Output the (x, y) coordinate of the center of the cell containing the given text.  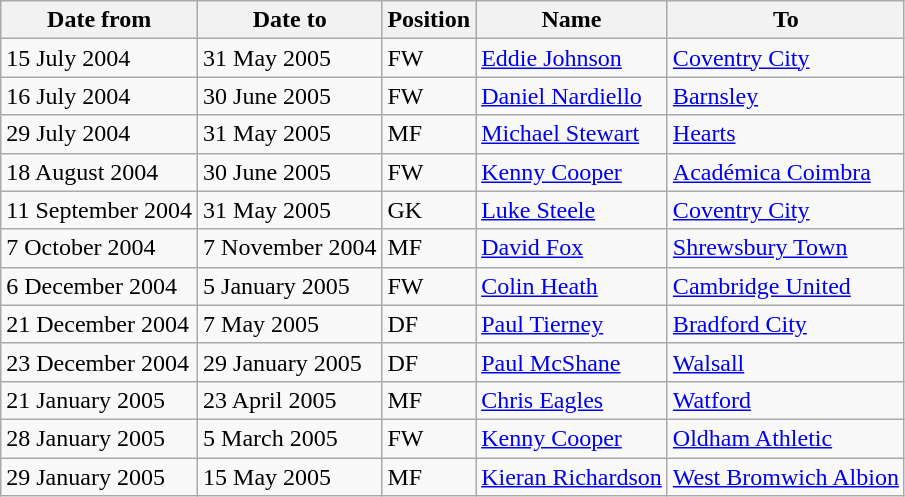
7 November 2004 (290, 248)
18 August 2004 (100, 172)
23 December 2004 (100, 362)
Académica Coimbra (786, 172)
Michael Stewart (572, 134)
29 July 2004 (100, 134)
28 January 2005 (100, 438)
15 July 2004 (100, 58)
Luke Steele (572, 210)
Daniel Nardiello (572, 96)
GK (429, 210)
7 May 2005 (290, 324)
West Bromwich Albion (786, 477)
Bradford City (786, 324)
Paul Tierney (572, 324)
Oldham Athletic (786, 438)
Shrewsbury Town (786, 248)
Kieran Richardson (572, 477)
Eddie Johnson (572, 58)
15 May 2005 (290, 477)
5 January 2005 (290, 286)
Paul McShane (572, 362)
Hearts (786, 134)
Cambridge United (786, 286)
Walsall (786, 362)
Date to (290, 20)
5 March 2005 (290, 438)
Barnsley (786, 96)
21 December 2004 (100, 324)
21 January 2005 (100, 400)
23 April 2005 (290, 400)
To (786, 20)
Position (429, 20)
Chris Eagles (572, 400)
11 September 2004 (100, 210)
Watford (786, 400)
Date from (100, 20)
16 July 2004 (100, 96)
6 December 2004 (100, 286)
David Fox (572, 248)
Colin Heath (572, 286)
7 October 2004 (100, 248)
Name (572, 20)
